Locate the cell with the specified text and output its [x, y] center coordinate. 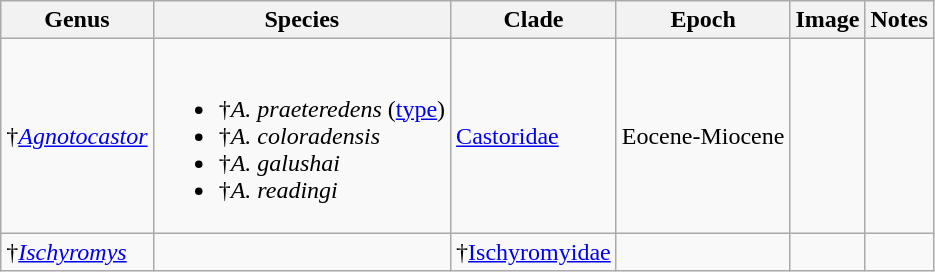
Species [302, 20]
†Ischyromys [77, 252]
Notes [899, 20]
†Agnotocastor [77, 136]
Genus [77, 20]
Image [828, 20]
Eocene-Miocene [703, 136]
†Ischyromyidae [534, 252]
Clade [534, 20]
Castoridae [534, 136]
Epoch [703, 20]
†A. praeteredens (type)†A. coloradensis†A. galushai†A. readingi [302, 136]
